Provide the [X, Y] coordinate of the cell's center where the given text is located.  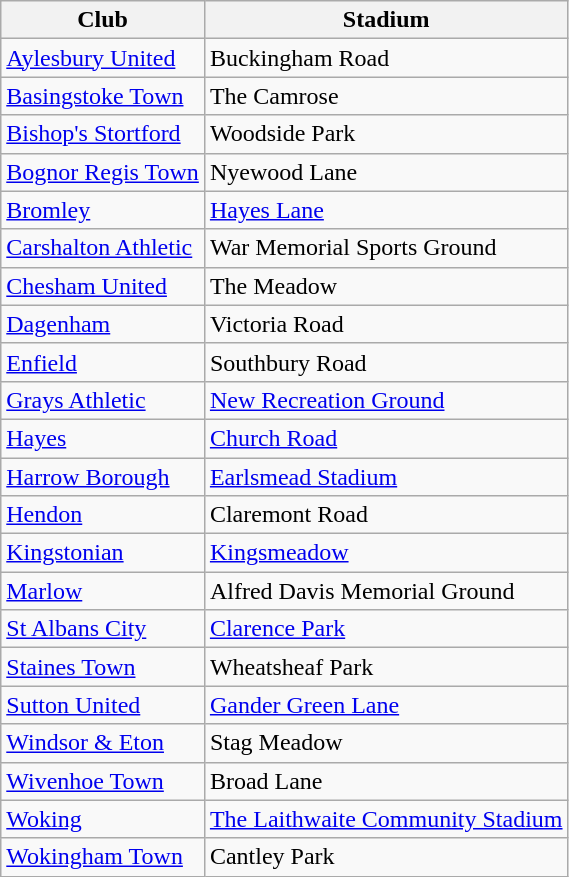
Claremont Road [386, 515]
Stadium [386, 20]
Church Road [386, 438]
Windsor & Eton [103, 743]
Earlsmead Stadium [386, 477]
New Recreation Ground [386, 400]
The Laithwaite Community Stadium [386, 819]
Hendon [103, 515]
Cantley Park [386, 857]
Victoria Road [386, 324]
Woodside Park [386, 134]
Club [103, 20]
Harrow Borough [103, 477]
Alfred Davis Memorial Ground [386, 591]
Bognor Regis Town [103, 172]
Gander Green Lane [386, 705]
Staines Town [103, 667]
Broad Lane [386, 781]
Wivenhoe Town [103, 781]
The Meadow [386, 286]
Chesham United [103, 286]
Woking [103, 819]
Basingstoke Town [103, 96]
The Camrose [386, 96]
Southbury Road [386, 362]
Grays Athletic [103, 400]
St Albans City [103, 629]
Buckingham Road [386, 58]
Dagenham [103, 324]
Aylesbury United [103, 58]
Stag Meadow [386, 743]
Wheatsheaf Park [386, 667]
Clarence Park [386, 629]
Bromley [103, 210]
Hayes [103, 438]
War Memorial Sports Ground [386, 248]
Nyewood Lane [386, 172]
Enfield [103, 362]
Kingsmeadow [386, 553]
Sutton United [103, 705]
Kingstonian [103, 553]
Wokingham Town [103, 857]
Marlow [103, 591]
Bishop's Stortford [103, 134]
Carshalton Athletic [103, 248]
Hayes Lane [386, 210]
